From the cell containing the given text, extract its center point as [X, Y] coordinate. 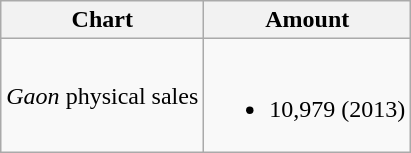
Gaon physical sales [102, 96]
Chart [102, 20]
Amount [308, 20]
10,979 (2013) [308, 96]
